Capture the cell that displays the provided text and extract its (x, y) central coordinate. 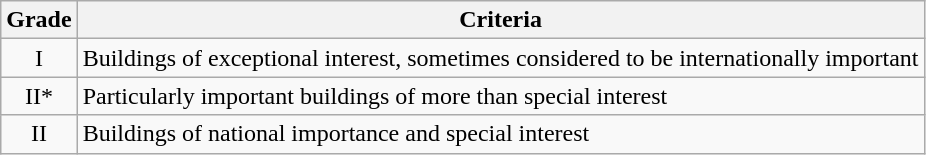
Grade (39, 20)
Particularly important buildings of more than special interest (500, 96)
II (39, 134)
Criteria (500, 20)
Buildings of national importance and special interest (500, 134)
Buildings of exceptional interest, sometimes considered to be internationally important (500, 58)
I (39, 58)
II* (39, 96)
